For the text-containing cell, return its midpoint in (x, y) coordinate format. 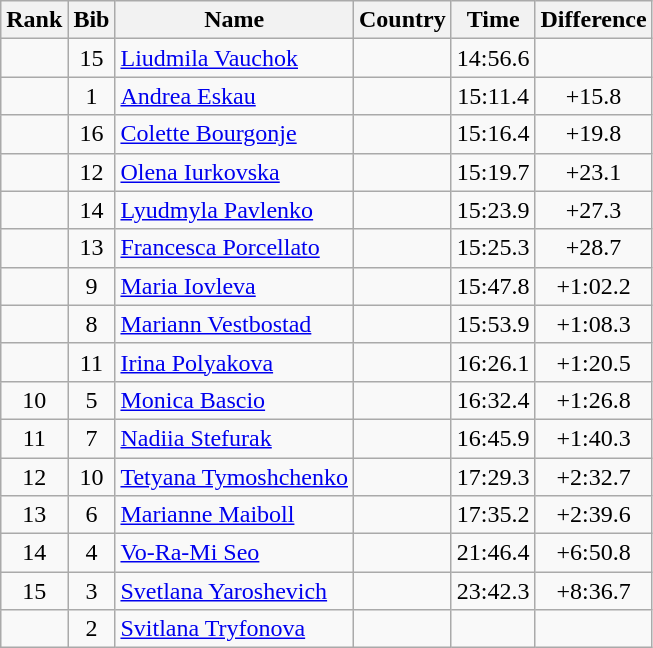
15:25.3 (493, 248)
Tetyana Tymoshchenko (234, 477)
Difference (594, 20)
15:53.9 (493, 324)
+1:26.8 (594, 400)
Olena Iurkovska (234, 172)
5 (92, 400)
Marianne Maiboll (234, 515)
Colette Bourgonje (234, 134)
+15.8 (594, 96)
Lyudmyla Pavlenko (234, 210)
Rank (34, 20)
+6:50.8 (594, 553)
14:56.6 (493, 58)
4 (92, 553)
9 (92, 286)
Svetlana Yaroshevich (234, 591)
15:11.4 (493, 96)
Nadiia Stefurak (234, 438)
+1:40.3 (594, 438)
21:46.4 (493, 553)
+2:39.6 (594, 515)
2 (92, 629)
Liudmila Vauchok (234, 58)
1 (92, 96)
+8:36.7 (594, 591)
+19.8 (594, 134)
+27.3 (594, 210)
+1:20.5 (594, 362)
17:29.3 (493, 477)
16:26.1 (493, 362)
Svitlana Tryfonova (234, 629)
7 (92, 438)
Andrea Eskau (234, 96)
8 (92, 324)
16:32.4 (493, 400)
Maria Iovleva (234, 286)
+28.7 (594, 248)
15:23.9 (493, 210)
3 (92, 591)
+1:02.2 (594, 286)
23:42.3 (493, 591)
16 (92, 134)
17:35.2 (493, 515)
Mariann Vestbostad (234, 324)
Bib (92, 20)
Irina Polyakova (234, 362)
+1:08.3 (594, 324)
Francesca Porcellato (234, 248)
Time (493, 20)
Monica Bascio (234, 400)
16:45.9 (493, 438)
15:47.8 (493, 286)
15:19.7 (493, 172)
6 (92, 515)
+23.1 (594, 172)
+2:32.7 (594, 477)
Vo-Ra-Mi Seo (234, 553)
15:16.4 (493, 134)
Name (234, 20)
Country (402, 20)
